Search for the cell housing the specified text and yield its [x, y] center coordinate. 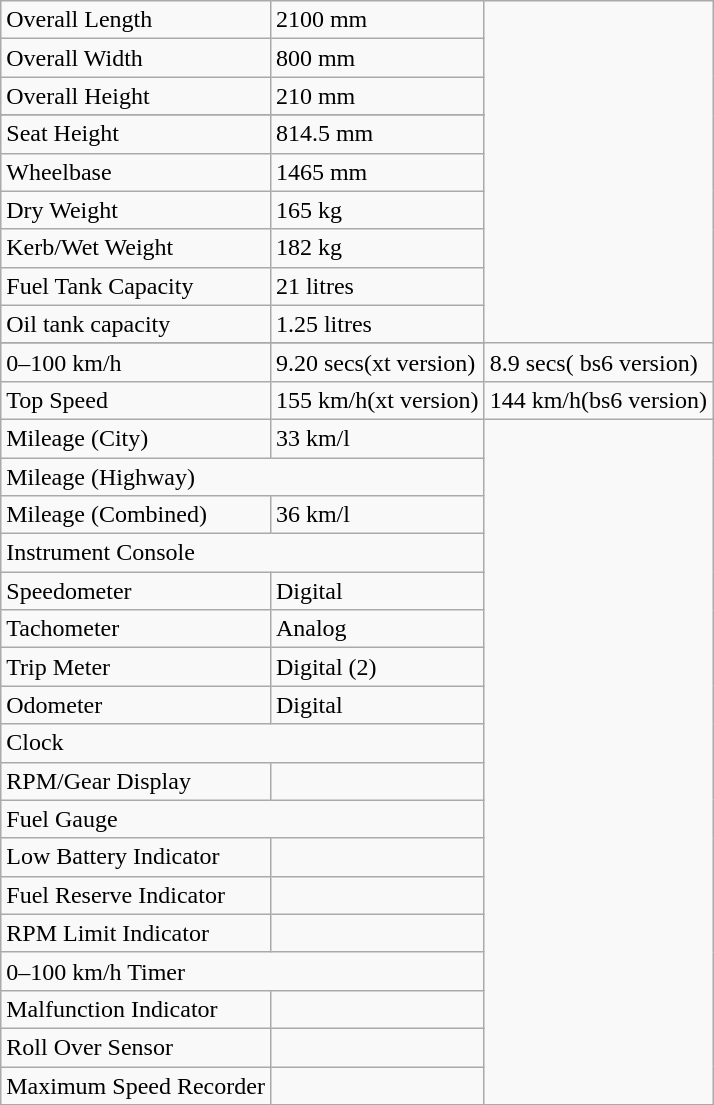
Mileage (Combined) [136, 515]
814.5 mm [377, 134]
21 litres [377, 286]
33 km/l [377, 438]
0–100 km/h Timer [242, 971]
Overall Width [136, 58]
Kerb/Wet Weight [136, 248]
Top Speed [136, 400]
RPM/Gear Display [136, 781]
Digital (2) [377, 667]
Wheelbase [136, 172]
Maximum Speed Recorder [136, 1085]
0–100 km/h [136, 362]
182 kg [377, 248]
Dry Weight [136, 210]
Analog [377, 629]
Odometer [136, 705]
Seat Height [136, 134]
Fuel Tank Capacity [136, 286]
2100 mm [377, 20]
Overall Length [136, 20]
Low Battery Indicator [136, 857]
1465 mm [377, 172]
9.20 secs(xt version) [377, 362]
Instrument Console [242, 553]
36 km/l [377, 515]
Overall Height [136, 96]
144 km/h(bs6 version) [598, 400]
Speedometer [136, 591]
Clock [242, 743]
RPM Limit Indicator [136, 933]
8.9 secs( bs6 version) [598, 362]
Mileage (Highway) [242, 477]
Fuel Gauge [242, 819]
Roll Over Sensor [136, 1047]
155 km/h(xt version) [377, 400]
1.25 litres [377, 324]
800 mm [377, 58]
Fuel Reserve Indicator [136, 895]
Oil tank capacity [136, 324]
Malfunction Indicator [136, 1009]
210 mm [377, 96]
Mileage (City) [136, 438]
Tachometer [136, 629]
Trip Meter [136, 667]
165 kg [377, 210]
